For the text-containing cell, return its midpoint in [x, y] coordinate format. 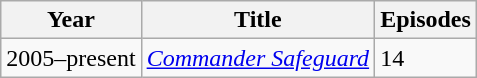
2005–present [71, 58]
Year [71, 20]
Commander Safeguard [258, 58]
Episodes [426, 20]
Title [258, 20]
14 [426, 58]
